Find where the given text appears and provide that cell's center as (X, Y) coordinate. 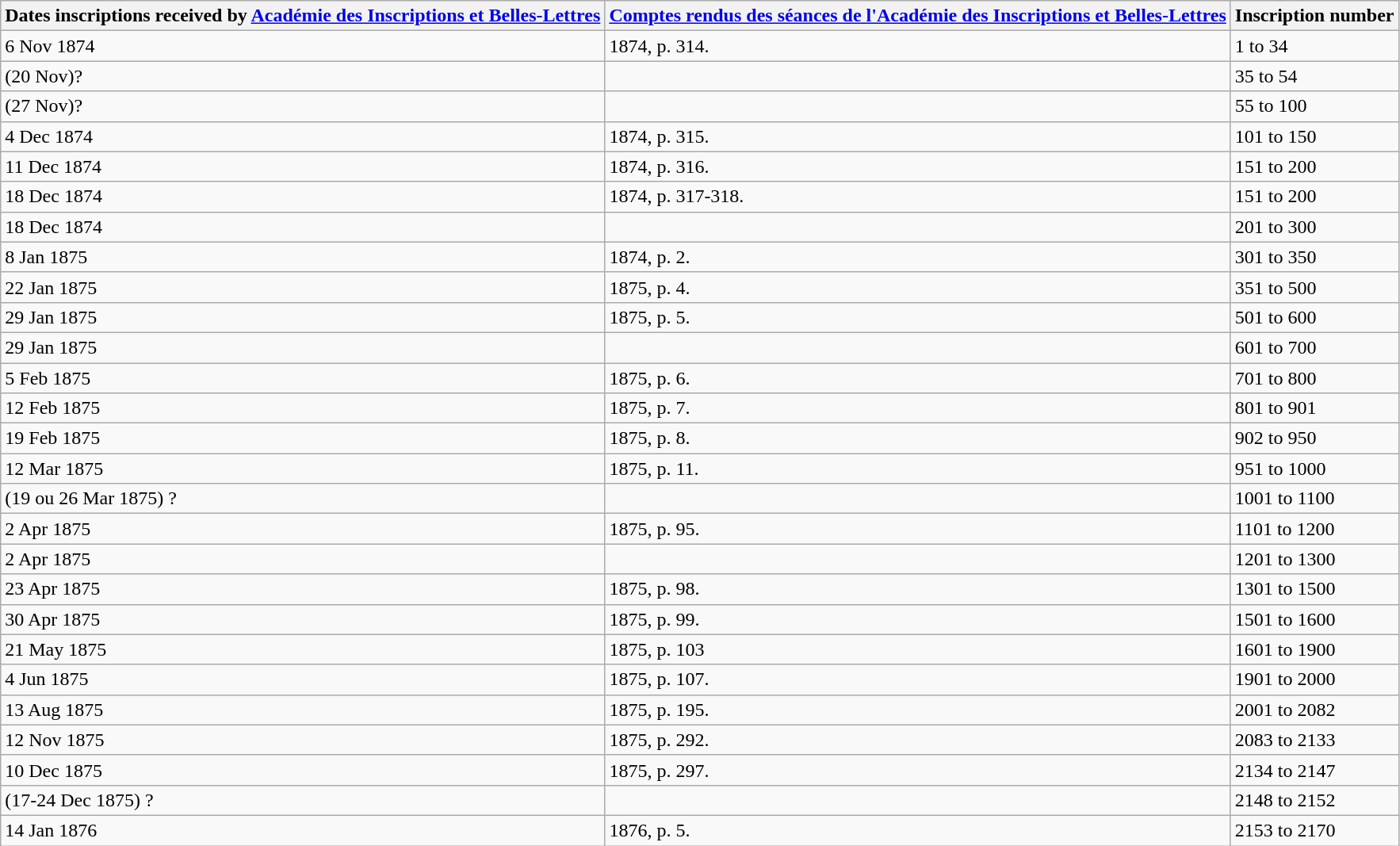
1874, p. 316. (918, 167)
11 Dec 1874 (303, 167)
4 Dec 1874 (303, 136)
(27 Nov)? (303, 106)
351 to 500 (1314, 287)
1001 to 1100 (1314, 499)
(17-24 Dec 1875) ? (303, 800)
1874, p. 315. (918, 136)
1601 to 1900 (1314, 649)
1875, p. 98. (918, 589)
801 to 901 (1314, 408)
902 to 950 (1314, 438)
Inscription number (1314, 16)
1875, p. 103 (918, 649)
14 Jan 1876 (303, 830)
1875, p. 7. (918, 408)
2148 to 2152 (1314, 800)
101 to 150 (1314, 136)
1301 to 1500 (1314, 589)
501 to 600 (1314, 317)
951 to 1000 (1314, 469)
1875, p. 5. (918, 317)
1874, p. 317-318. (918, 197)
23 Apr 1875 (303, 589)
35 to 54 (1314, 76)
1874, p. 2. (918, 257)
1901 to 2000 (1314, 679)
55 to 100 (1314, 106)
1875, p. 99. (918, 619)
1875, p. 4. (918, 287)
4 Jun 1875 (303, 679)
12 Mar 1875 (303, 469)
2153 to 2170 (1314, 830)
(20 Nov)? (303, 76)
1875, p. 6. (918, 378)
30 Apr 1875 (303, 619)
1875, p. 107. (918, 679)
1 to 34 (1314, 46)
12 Feb 1875 (303, 408)
19 Feb 1875 (303, 438)
1874, p. 314. (918, 46)
2134 to 2147 (1314, 770)
21 May 1875 (303, 649)
1875, p. 297. (918, 770)
13 Aug 1875 (303, 710)
301 to 350 (1314, 257)
1875, p. 11. (918, 469)
6 Nov 1874 (303, 46)
1875, p. 8. (918, 438)
1875, p. 292. (918, 740)
22 Jan 1875 (303, 287)
10 Dec 1875 (303, 770)
(19 ou 26 Mar 1875) ? (303, 499)
12 Nov 1875 (303, 740)
1876, p. 5. (918, 830)
Comptes rendus des séances de l'Académie des Inscriptions et Belles-Lettres (918, 16)
5 Feb 1875 (303, 378)
8 Jan 1875 (303, 257)
1501 to 1600 (1314, 619)
1875, p. 195. (918, 710)
2083 to 2133 (1314, 740)
1201 to 1300 (1314, 559)
701 to 800 (1314, 378)
Dates inscriptions received by Académie des Inscriptions et Belles-Lettres (303, 16)
601 to 700 (1314, 347)
201 to 300 (1314, 227)
1101 to 1200 (1314, 529)
2001 to 2082 (1314, 710)
1875, p. 95. (918, 529)
